From the cell containing the given text, extract its center point as [X, Y] coordinate. 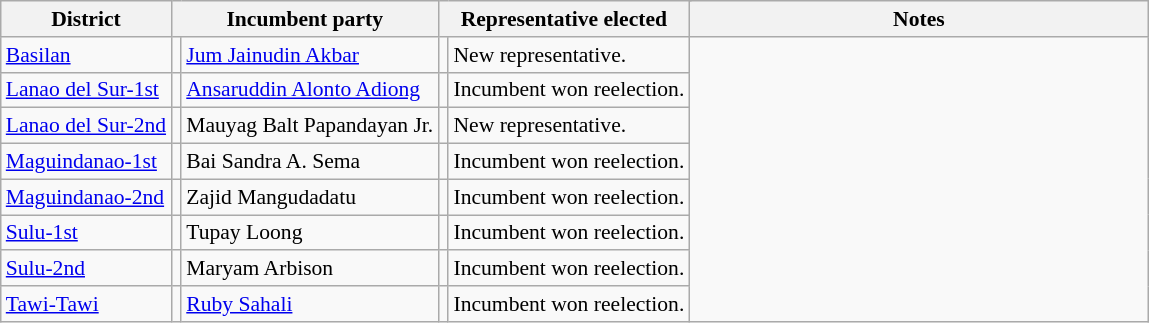
Notes [918, 19]
Lanao del Sur-1st [86, 90]
Maguindanao-1st [86, 162]
Lanao del Sur-2nd [86, 126]
Jum Jainudin Akbar [310, 55]
Maguindanao-2nd [86, 197]
Tawi-Tawi [86, 304]
Bai Sandra A. Sema [310, 162]
Zajid Mangudadatu [310, 197]
Basilan [86, 55]
District [86, 19]
Incumbent party [304, 19]
Representative elected [564, 19]
Sulu-2nd [86, 269]
Sulu-1st [86, 233]
Tupay Loong [310, 233]
Maryam Arbison [310, 269]
Ansaruddin Alonto Adiong [310, 90]
Mauyag Balt Papandayan Jr. [310, 126]
Ruby Sahali [310, 304]
